Determine the (x, y) coordinate at the center of the cell enclosing the given text.  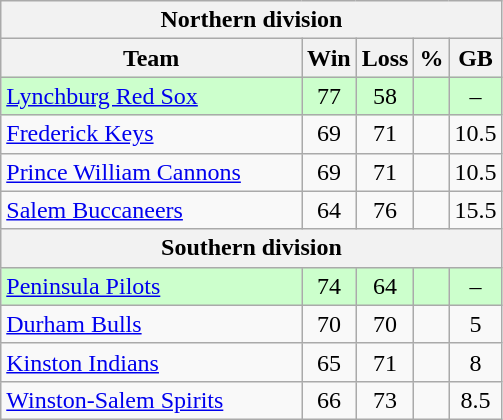
Lynchburg Red Sox (152, 96)
% (432, 58)
Team (152, 58)
Kinston Indians (152, 362)
15.5 (476, 210)
Loss (385, 58)
76 (385, 210)
GB (476, 58)
Prince William Cannons (152, 172)
8.5 (476, 400)
77 (330, 96)
Win (330, 58)
Peninsula Pilots (152, 286)
8 (476, 362)
Northern division (252, 20)
Durham Bulls (152, 324)
74 (330, 286)
5 (476, 324)
66 (330, 400)
Salem Buccaneers (152, 210)
Winston-Salem Spirits (152, 400)
58 (385, 96)
Frederick Keys (152, 134)
65 (330, 362)
Southern division (252, 248)
73 (385, 400)
